Extract the [X, Y] coordinate from the center of the cell holding the provided text.  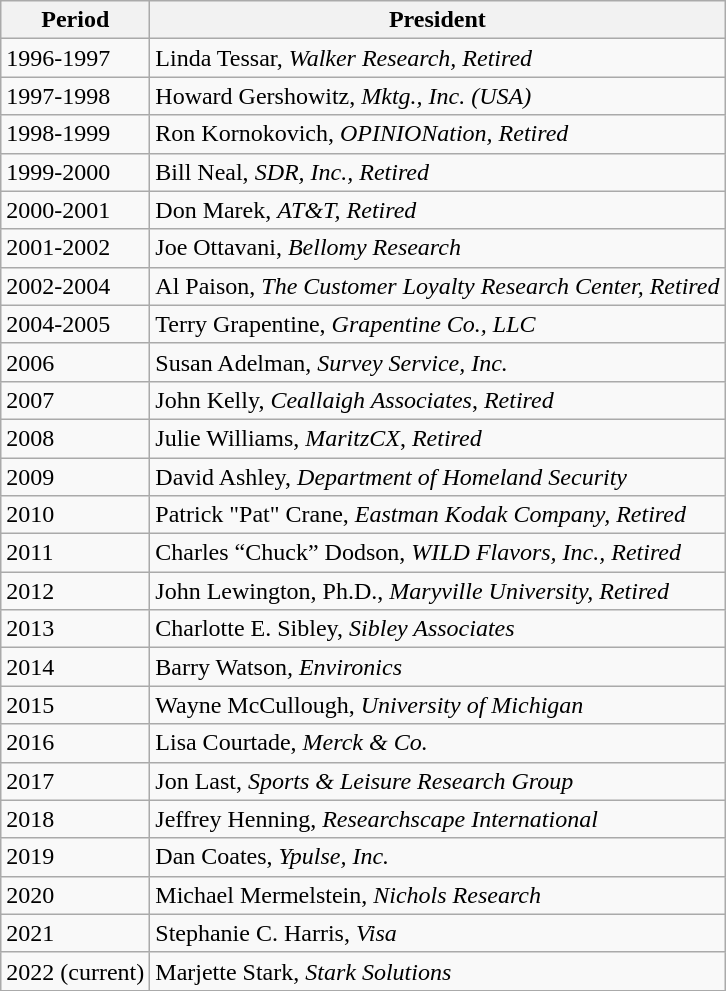
Patrick "Pat" Crane, Eastman Kodak Company, Retired [438, 515]
Wayne McCullough, University of Michigan [438, 705]
Howard Gershowitz, Mktg., Inc. (USA) [438, 96]
2020 [76, 895]
2021 [76, 933]
Barry Watson, Environics [438, 667]
2012 [76, 591]
Lisa Courtade, Merck & Co. [438, 743]
Bill Neal, SDR, Inc., Retired [438, 172]
John Kelly, Ceallaigh Associates, Retired [438, 400]
David Ashley, Department of Homeland Security [438, 477]
President [438, 20]
Linda Tessar, Walker Research, Retired [438, 58]
2000-2001 [76, 210]
Charles “Chuck” Dodson, WILD Flavors, Inc., Retired [438, 553]
2016 [76, 743]
2002-2004 [76, 286]
John Lewington, Ph.D., Maryville University, Retired [438, 591]
2008 [76, 438]
2009 [76, 477]
2018 [76, 819]
2019 [76, 857]
2022 (current) [76, 971]
Terry Grapentine, Grapentine Co., LLC [438, 324]
2001-2002 [76, 248]
Jeffrey Henning, Researchscape International [438, 819]
Marjette Stark, Stark Solutions [438, 971]
2004-2005 [76, 324]
Susan Adelman, Survey Service, Inc. [438, 362]
2007 [76, 400]
Stephanie C. Harris, Visa [438, 933]
Ron Kornokovich, OPINIONation, Retired [438, 134]
1999-2000 [76, 172]
Don Marek, AT&T, Retired [438, 210]
2006 [76, 362]
Charlotte E. Sibley, Sibley Associates [438, 629]
2010 [76, 515]
Period [76, 20]
2015 [76, 705]
Dan Coates, Ypulse, Inc. [438, 857]
2017 [76, 781]
Joe Ottavani, Bellomy Research [438, 248]
Jon Last, Sports & Leisure Research Group [438, 781]
Julie Williams, MaritzCX, Retired [438, 438]
1996-1997 [76, 58]
1998-1999 [76, 134]
2013 [76, 629]
Al Paison, The Customer Loyalty Research Center, Retired [438, 286]
2011 [76, 553]
Michael Mermelstein, Nichols Research [438, 895]
2014 [76, 667]
1997-1998 [76, 96]
